Provide the [X, Y] coordinate of the cell's center where the given text is located.  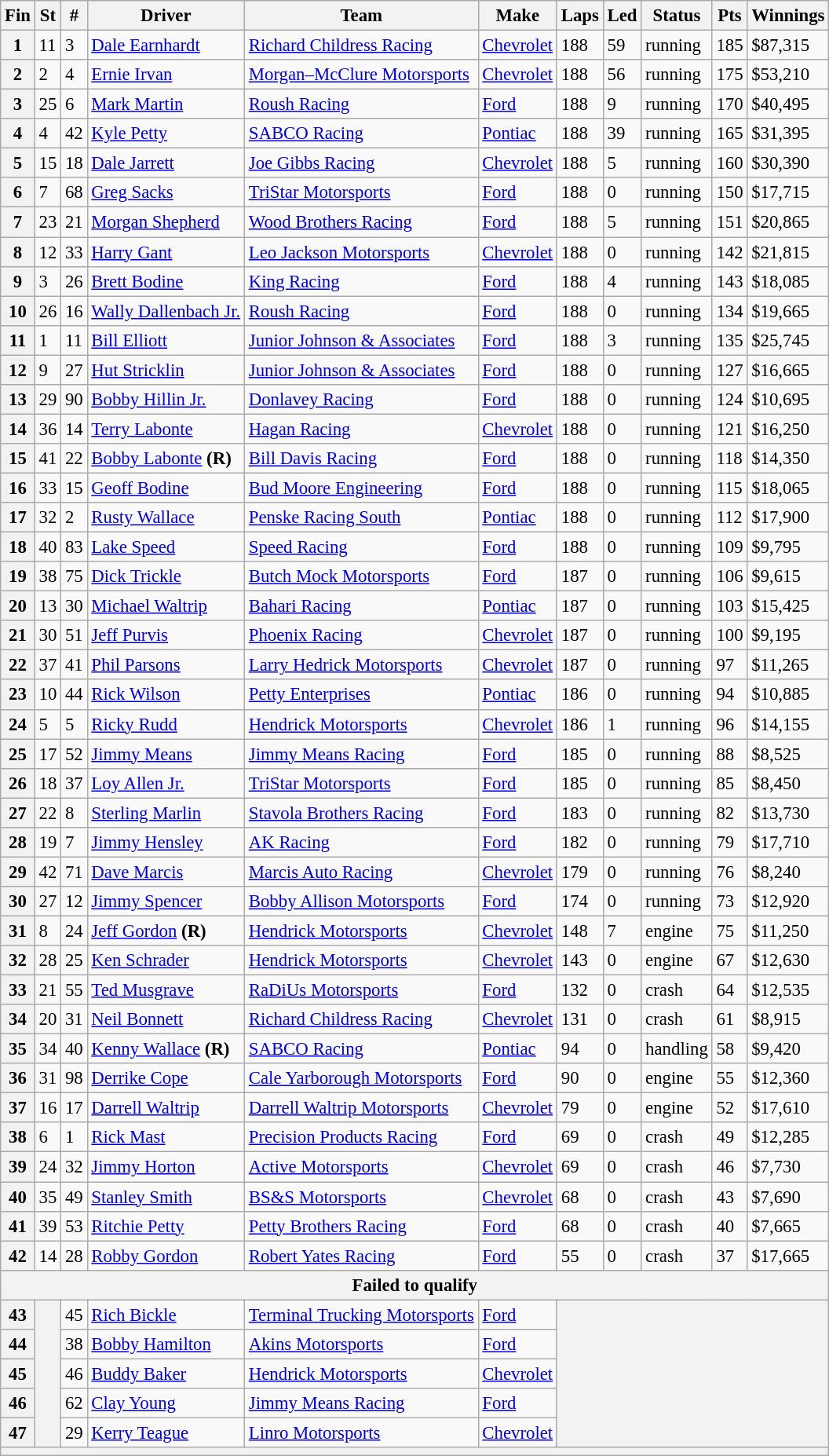
$17,710 [788, 843]
47 [18, 1432]
$30,390 [788, 163]
$12,535 [788, 990]
Cale Yarborough Motorsports [361, 1078]
Terry Labonte [166, 429]
150 [730, 192]
148 [579, 931]
$9,615 [788, 576]
Precision Products Racing [361, 1138]
RaDiUs Motorsports [361, 990]
$12,285 [788, 1138]
Dale Earnhardt [166, 46]
98 [74, 1078]
Joe Gibbs Racing [361, 163]
Terminal Trucking Motorsports [361, 1315]
59 [622, 46]
97 [730, 665]
Team [361, 16]
$7,665 [788, 1226]
174 [579, 902]
71 [74, 872]
Fin [18, 16]
Geoff Bodine [166, 488]
Robert Yates Racing [361, 1256]
$17,715 [788, 192]
Leo Jackson Motorsports [361, 252]
100 [730, 635]
Pts [730, 16]
183 [579, 813]
Wood Brothers Racing [361, 222]
Buddy Baker [166, 1374]
$17,610 [788, 1108]
Phoenix Racing [361, 635]
Status [677, 16]
Jimmy Horton [166, 1167]
Derrike Cope [166, 1078]
Ritchie Petty [166, 1226]
Linro Motorsports [361, 1432]
Ricky Rudd [166, 724]
53 [74, 1226]
Jeff Purvis [166, 635]
103 [730, 606]
Neil Bonnett [166, 1019]
$19,665 [788, 311]
83 [74, 547]
Lake Speed [166, 547]
Harry Gant [166, 252]
106 [730, 576]
Jimmy Hensley [166, 843]
Led [622, 16]
Dale Jarrett [166, 163]
$40,495 [788, 104]
$9,195 [788, 635]
Jeff Gordon (R) [166, 931]
Failed to qualify [414, 1285]
Laps [579, 16]
Jimmy Spencer [166, 902]
$16,665 [788, 370]
Kenny Wallace (R) [166, 1049]
118 [730, 459]
$31,395 [788, 134]
Robby Gordon [166, 1256]
Kerry Teague [166, 1432]
Penske Racing South [361, 518]
Make [517, 16]
$16,250 [788, 429]
151 [730, 222]
Wally Dallenbach Jr. [166, 311]
Bahari Racing [361, 606]
$9,795 [788, 547]
Bobby Labonte (R) [166, 459]
Rick Wilson [166, 695]
King Racing [361, 281]
Petty Brothers Racing [361, 1226]
$17,900 [788, 518]
Active Motorsports [361, 1167]
135 [730, 340]
$14,155 [788, 724]
$8,450 [788, 783]
AK Racing [361, 843]
$12,360 [788, 1078]
Rick Mast [166, 1138]
$10,885 [788, 695]
109 [730, 547]
Bud Moore Engineering [361, 488]
175 [730, 75]
$18,085 [788, 281]
Bobby Hamilton [166, 1344]
127 [730, 370]
Bill Davis Racing [361, 459]
$13,730 [788, 813]
Ernie Irvan [166, 75]
Hagan Racing [361, 429]
$11,265 [788, 665]
$53,210 [788, 75]
160 [730, 163]
51 [74, 635]
Rusty Wallace [166, 518]
56 [622, 75]
88 [730, 754]
$12,630 [788, 960]
$7,730 [788, 1167]
Greg Sacks [166, 192]
Marcis Auto Racing [361, 872]
61 [730, 1019]
$15,425 [788, 606]
Stavola Brothers Racing [361, 813]
Rich Bickle [166, 1315]
Ted Musgrave [166, 990]
64 [730, 990]
131 [579, 1019]
# [74, 16]
$87,315 [788, 46]
Driver [166, 16]
$17,665 [788, 1256]
Akins Motorsports [361, 1344]
Jimmy Means [166, 754]
Darrell Waltrip Motorsports [361, 1108]
134 [730, 311]
179 [579, 872]
Dave Marcis [166, 872]
Butch Mock Motorsports [361, 576]
$11,250 [788, 931]
$10,695 [788, 400]
Petty Enterprises [361, 695]
82 [730, 813]
$7,690 [788, 1197]
Morgan–McClure Motorsports [361, 75]
$18,065 [788, 488]
Brett Bodine [166, 281]
$20,865 [788, 222]
Stanley Smith [166, 1197]
142 [730, 252]
Ken Schrader [166, 960]
Bobby Hillin Jr. [166, 400]
96 [730, 724]
58 [730, 1049]
67 [730, 960]
$8,240 [788, 872]
Bobby Allison Motorsports [361, 902]
132 [579, 990]
182 [579, 843]
115 [730, 488]
Sterling Marlin [166, 813]
Michael Waltrip [166, 606]
121 [730, 429]
$8,915 [788, 1019]
St [47, 16]
Dick Trickle [166, 576]
165 [730, 134]
Kyle Petty [166, 134]
Darrell Waltrip [166, 1108]
85 [730, 783]
73 [730, 902]
Hut Stricklin [166, 370]
124 [730, 400]
Winnings [788, 16]
$9,420 [788, 1049]
$14,350 [788, 459]
Bill Elliott [166, 340]
$8,525 [788, 754]
Phil Parsons [166, 665]
Morgan Shepherd [166, 222]
handling [677, 1049]
76 [730, 872]
Clay Young [166, 1403]
Loy Allen Jr. [166, 783]
Donlavey Racing [361, 400]
62 [74, 1403]
Larry Hedrick Motorsports [361, 665]
Speed Racing [361, 547]
BS&S Motorsports [361, 1197]
Mark Martin [166, 104]
$12,920 [788, 902]
$25,745 [788, 340]
170 [730, 104]
112 [730, 518]
$21,815 [788, 252]
